Extract the [x, y] coordinate from the center of the cell holding the provided text.  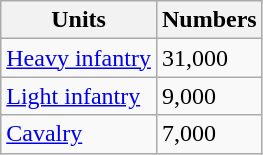
9,000 [209, 96]
Units [79, 20]
Cavalry [79, 134]
31,000 [209, 58]
7,000 [209, 134]
Heavy infantry [79, 58]
Light infantry [79, 96]
Numbers [209, 20]
